Output the [x, y] coordinate of the center of the cell containing the given text.  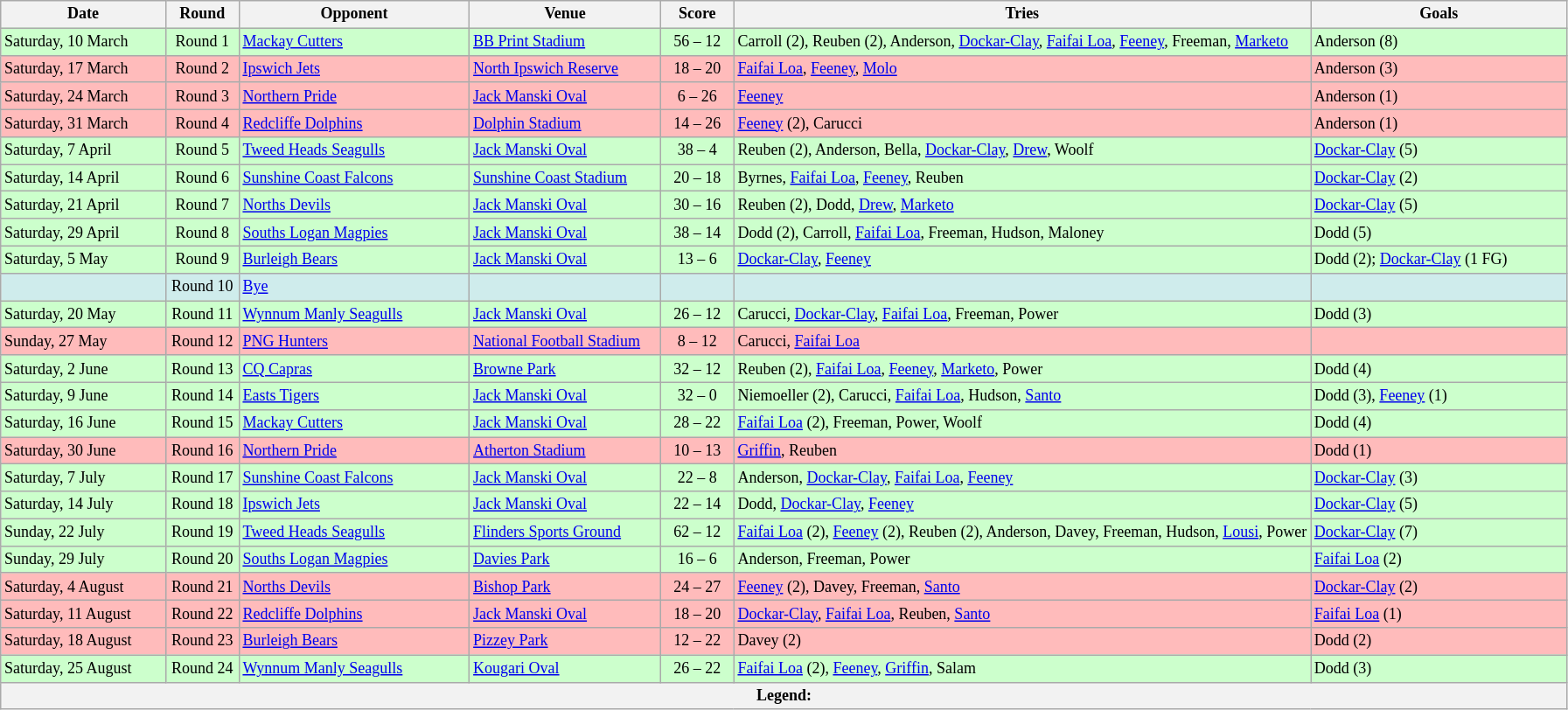
National Football Stadium [565, 341]
28 – 22 [697, 423]
24 – 27 [697, 586]
Round 5 [202, 150]
Faifai Loa (2), Feeney, Griffin, Salam [1021, 668]
38 – 4 [697, 150]
Saturday, 16 June [84, 423]
Round 2 [202, 68]
Round 12 [202, 341]
Saturday, 17 March [84, 68]
Opponent [354, 14]
22 – 8 [697, 477]
12 – 22 [697, 642]
Davies Park [565, 560]
Score [697, 14]
Tries [1021, 14]
Date [84, 14]
Carucci, Dockar-Clay, Faifai Loa, Freeman, Power [1021, 315]
8 – 12 [697, 341]
Dodd (3), Feeney (1) [1439, 395]
BB Print Stadium [565, 42]
Round 17 [202, 477]
Saturday, 11 August [84, 614]
26 – 22 [697, 668]
Saturday, 7 July [84, 477]
Dodd (2); Dockar-Clay (1 FG) [1439, 259]
30 – 16 [697, 205]
Round 20 [202, 560]
Venue [565, 14]
Round 14 [202, 395]
Sunday, 29 July [84, 560]
Dolphin Stadium [565, 122]
Round 16 [202, 451]
Round 23 [202, 642]
Saturday, 24 March [84, 96]
56 – 12 [697, 42]
Faifai Loa (2), Feeney (2), Reuben (2), Anderson, Davey, Freeman, Hudson, Lousi, Power [1021, 532]
Saturday, 21 April [84, 205]
Sunday, 27 May [84, 341]
Reuben (2), Dodd, Drew, Marketo [1021, 205]
Round [202, 14]
PNG Hunters [354, 341]
Legend: [784, 696]
Atherton Stadium [565, 451]
Anderson, Dockar-Clay, Faifai Loa, Feeney [1021, 477]
Griffin, Reuben [1021, 451]
Faifai Loa, Feeney, Molo [1021, 68]
Round 4 [202, 122]
Saturday, 2 June [84, 369]
Feeney (2), Carucci [1021, 122]
Saturday, 10 March [84, 42]
Carucci, Faifai Loa [1021, 341]
10 – 13 [697, 451]
Browne Park [565, 369]
Faifai Loa (2), Freeman, Power, Woolf [1021, 423]
Reuben (2), Faifai Loa, Feeney, Marketo, Power [1021, 369]
Round 22 [202, 614]
Dodd (2) [1439, 642]
Byrnes, Faifai Loa, Feeney, Reuben [1021, 178]
Round 6 [202, 178]
Bishop Park [565, 586]
Round 19 [202, 532]
Round 24 [202, 668]
22 – 14 [697, 505]
Anderson, Freeman, Power [1021, 560]
Round 1 [202, 42]
Dodd, Dockar-Clay, Feeney [1021, 505]
Round 3 [202, 96]
32 – 0 [697, 395]
Saturday, 30 June [84, 451]
Feeney (2), Davey, Freeman, Santo [1021, 586]
Saturday, 4 August [84, 586]
Saturday, 25 August [84, 668]
Reuben (2), Anderson, Bella, Dockar-Clay, Drew, Woolf [1021, 150]
Niemoeller (2), Carucci, Faifai Loa, Hudson, Santo [1021, 395]
Anderson (3) [1439, 68]
Dockar-Clay (7) [1439, 532]
Dodd (2), Carroll, Faifai Loa, Freeman, Hudson, Maloney [1021, 233]
Dockar-Clay, Faifai Loa, Reuben, Santo [1021, 614]
CQ Capras [354, 369]
Sunday, 22 July [84, 532]
Round 8 [202, 233]
Round 10 [202, 287]
20 – 18 [697, 178]
26 – 12 [697, 315]
14 – 26 [697, 122]
62 – 12 [697, 532]
Saturday, 14 July [84, 505]
Round 11 [202, 315]
32 – 12 [697, 369]
Faifai Loa (1) [1439, 614]
Anderson (8) [1439, 42]
13 – 6 [697, 259]
Dodd (5) [1439, 233]
Round 13 [202, 369]
Feeney [1021, 96]
Sunshine Coast Stadium [565, 178]
Round 9 [202, 259]
Kougari Oval [565, 668]
Saturday, 18 August [84, 642]
Round 7 [202, 205]
Saturday, 31 March [84, 122]
North Ipswich Reserve [565, 68]
38 – 14 [697, 233]
Flinders Sports Ground [565, 532]
Davey (2) [1021, 642]
Saturday, 5 May [84, 259]
Dodd (1) [1439, 451]
Pizzey Park [565, 642]
Carroll (2), Reuben (2), Anderson, Dockar-Clay, Faifai Loa, Feeney, Freeman, Marketo [1021, 42]
Saturday, 20 May [84, 315]
Bye [354, 287]
Saturday, 9 June [84, 395]
Goals [1439, 14]
Saturday, 29 April [84, 233]
Saturday, 7 April [84, 150]
Dockar-Clay (3) [1439, 477]
6 – 26 [697, 96]
Saturday, 14 April [84, 178]
Faifai Loa (2) [1439, 560]
Easts Tigers [354, 395]
Round 15 [202, 423]
Round 18 [202, 505]
Round 21 [202, 586]
16 – 6 [697, 560]
Dockar-Clay, Feeney [1021, 259]
